Scan for the cell matching the given text and deliver its [x, y] coordinate at center. 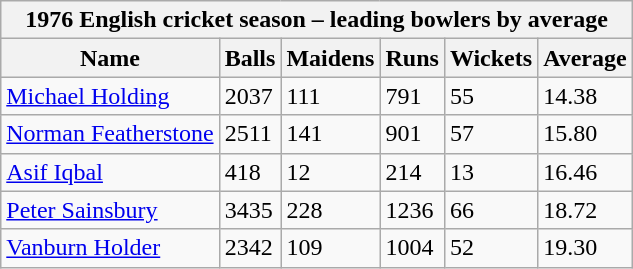
Maidens [330, 58]
13 [490, 172]
66 [490, 210]
52 [490, 248]
111 [330, 96]
109 [330, 248]
55 [490, 96]
Norman Featherstone [110, 134]
901 [412, 134]
16.46 [586, 172]
3435 [250, 210]
12 [330, 172]
Wickets [490, 58]
Peter Sainsbury [110, 210]
Runs [412, 58]
214 [412, 172]
57 [490, 134]
1004 [412, 248]
Vanburn Holder [110, 248]
1236 [412, 210]
141 [330, 134]
Asif Iqbal [110, 172]
Balls [250, 58]
18.72 [586, 210]
Michael Holding [110, 96]
1976 English cricket season – leading bowlers by average [316, 20]
228 [330, 210]
19.30 [586, 248]
791 [412, 96]
Average [586, 58]
Name [110, 58]
2511 [250, 134]
15.80 [586, 134]
2342 [250, 248]
2037 [250, 96]
418 [250, 172]
14.38 [586, 96]
